Determine the (x, y) coordinate at the center of the cell enclosing the given text.  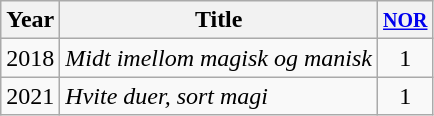
Year (30, 20)
Hvite duer, sort magi (219, 96)
2018 (30, 58)
2021 (30, 96)
NOR (406, 20)
Title (219, 20)
Midt imellom magisk og manisk (219, 58)
